Search for the cell housing the specified text and yield its [X, Y] center coordinate. 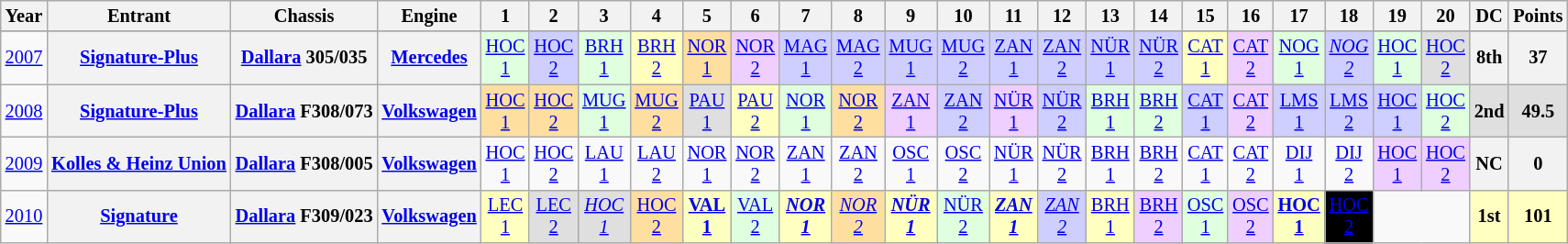
10 [963, 16]
18 [1350, 16]
20 [1445, 16]
DIJ1 [1299, 163]
NC [1489, 163]
9 [911, 16]
VAL1 [708, 216]
Kolles & Heinz Union [139, 163]
12 [1062, 16]
LAU2 [657, 163]
8 [858, 16]
Signature [139, 216]
2009 [24, 163]
DC [1489, 16]
Dallara F309/023 [304, 216]
8th [1489, 58]
VAL2 [756, 216]
2nd [1489, 111]
Year [24, 16]
DIJ2 [1350, 163]
NOG1 [1299, 58]
Mercedes [429, 58]
PAU1 [708, 111]
MAG2 [858, 58]
4 [657, 16]
LAU1 [603, 163]
2 [554, 16]
17 [1299, 16]
NOG2 [1350, 58]
19 [1397, 16]
LMS1 [1299, 111]
LEC2 [554, 216]
7 [805, 16]
Dallara 305/035 [304, 58]
14 [1159, 16]
1 [506, 16]
2007 [24, 58]
Entrant [139, 16]
LMS2 [1350, 111]
15 [1205, 16]
16 [1251, 16]
1st [1489, 216]
Dallara F308/005 [304, 163]
11 [1014, 16]
Dallara F308/073 [304, 111]
Chassis [304, 16]
49.5 [1538, 111]
2010 [24, 216]
13 [1110, 16]
0 [1538, 163]
LEC1 [506, 216]
6 [756, 16]
PAU2 [756, 111]
37 [1538, 58]
Engine [429, 16]
101 [1538, 216]
5 [708, 16]
2008 [24, 111]
Points [1538, 16]
MAG1 [805, 58]
3 [603, 16]
